For the text-containing cell, return its midpoint in (X, Y) coordinate format. 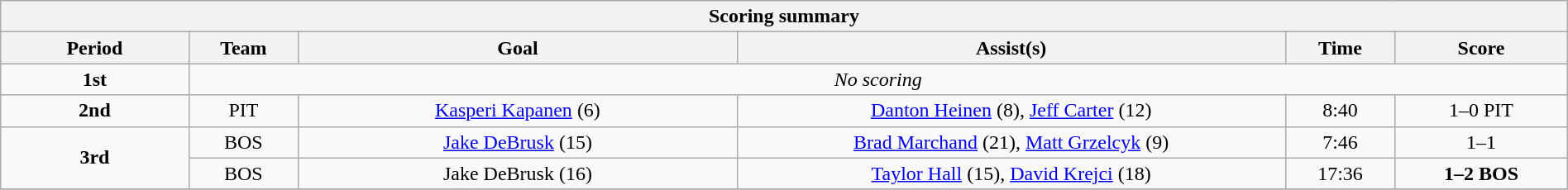
Taylor Hall (15), David Krejci (18) (1011, 173)
3rd (94, 158)
Team (243, 48)
17:36 (1340, 173)
1st (94, 79)
8:40 (1340, 111)
PIT (243, 111)
Period (94, 48)
Score (1481, 48)
Scoring summary (784, 17)
Danton Heinen (8), Jeff Carter (12) (1011, 111)
1–1 (1481, 142)
Time (1340, 48)
Jake DeBrusk (16) (518, 173)
Jake DeBrusk (15) (518, 142)
2nd (94, 111)
Brad Marchand (21), Matt Grzelcyk (9) (1011, 142)
No scoring (878, 79)
1–2 BOS (1481, 173)
7:46 (1340, 142)
Assist(s) (1011, 48)
Goal (518, 48)
Kasperi Kapanen (6) (518, 111)
1–0 PIT (1481, 111)
